For the text-containing cell, return its midpoint in [X, Y] coordinate format. 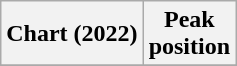
Peakposition [189, 34]
Chart (2022) [72, 34]
